Output the (X, Y) coordinate of the center of the cell containing the given text.  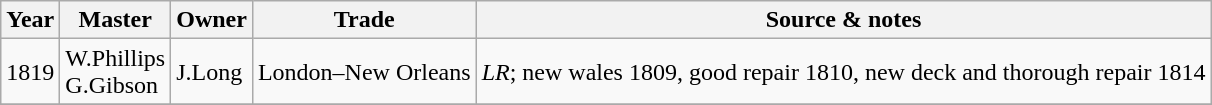
London–New Orleans (364, 72)
LR; new wales 1809, good repair 1810, new deck and thorough repair 1814 (844, 72)
1819 (30, 72)
W.PhillipsG.Gibson (116, 72)
Trade (364, 20)
Owner (212, 20)
Year (30, 20)
J.Long (212, 72)
Source & notes (844, 20)
Master (116, 20)
